Detect which cell encompasses the target text, then output its (x, y) center coordinate. 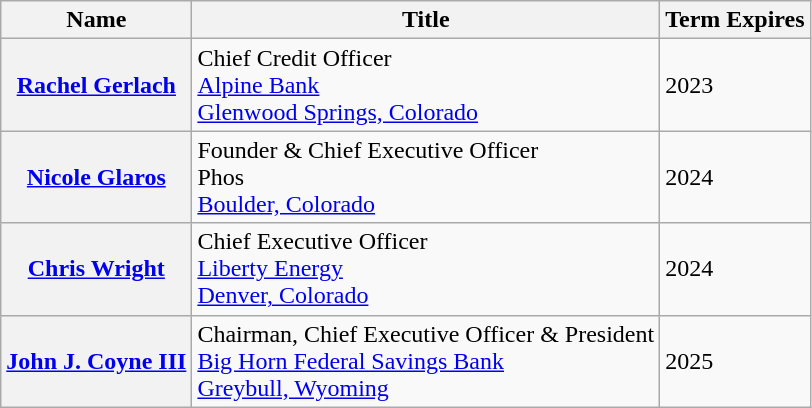
Founder & Chief Executive OfficerPhosBoulder, Colorado (426, 177)
Title (426, 20)
Name (96, 20)
Rachel Gerlach (96, 85)
2023 (735, 85)
Nicole Glaros (96, 177)
Chairman, Chief Executive Officer & PresidentBig Horn Federal Savings BankGreybull, Wyoming (426, 361)
John J. Coyne III (96, 361)
Chris Wright (96, 269)
Chief Executive OfficerLiberty EnergyDenver, Colorado (426, 269)
2025 (735, 361)
Chief Credit OfficerAlpine BankGlenwood Springs, Colorado (426, 85)
Term Expires (735, 20)
